Locate the cell with the specified text and output its (X, Y) center coordinate. 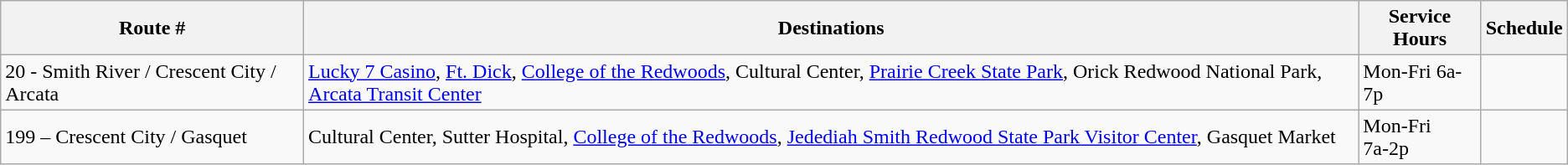
Lucky 7 Casino, Ft. Dick, College of the Redwoods, Cultural Center, Prairie Creek State Park, Orick Redwood National Park, Arcata Transit Center (831, 82)
199 – Crescent City / Gasquet (152, 137)
Mon-Fri 6a-7p (1420, 82)
20 - Smith River / Crescent City / Arcata (152, 82)
Route # (152, 28)
Destinations (831, 28)
Cultural Center, Sutter Hospital, College of the Redwoods, Jedediah Smith Redwood State Park Visitor Center, Gasquet Market (831, 137)
Service Hours (1420, 28)
Schedule (1524, 28)
Mon-Fri7a-2p (1420, 137)
